From the cell containing the given text, extract its center point as (X, Y) coordinate. 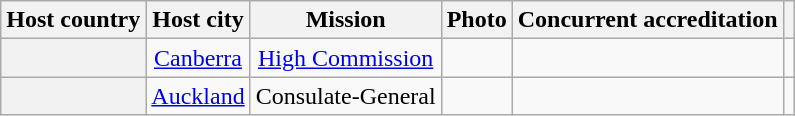
Auckland (198, 96)
Photo (476, 20)
Host country (74, 20)
Mission (346, 20)
Consulate-General (346, 96)
Concurrent accreditation (648, 20)
High Commission (346, 58)
Canberra (198, 58)
Host city (198, 20)
